Locate the cell with the specified text and output its (X, Y) center coordinate. 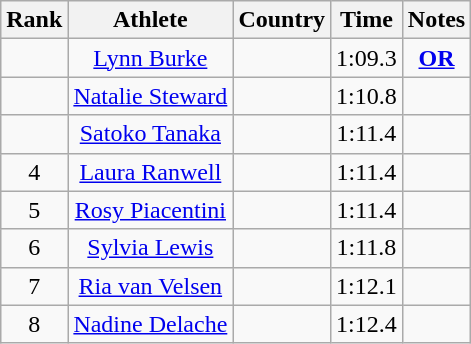
Time (367, 20)
Rank (34, 20)
Notes (436, 20)
OR (436, 58)
1:12.4 (367, 324)
1:10.8 (367, 96)
Athlete (150, 20)
8 (34, 324)
Lynn Burke (150, 58)
7 (34, 286)
Sylvia Lewis (150, 248)
5 (34, 210)
1:12.1 (367, 286)
Nadine Delache (150, 324)
1:11.8 (367, 248)
Natalie Steward (150, 96)
4 (34, 172)
Country (282, 20)
Rosy Piacentini (150, 210)
Laura Ranwell (150, 172)
1:09.3 (367, 58)
6 (34, 248)
Satoko Tanaka (150, 134)
Ria van Velsen (150, 286)
